Locate the cell with the specified text and output its (X, Y) center coordinate. 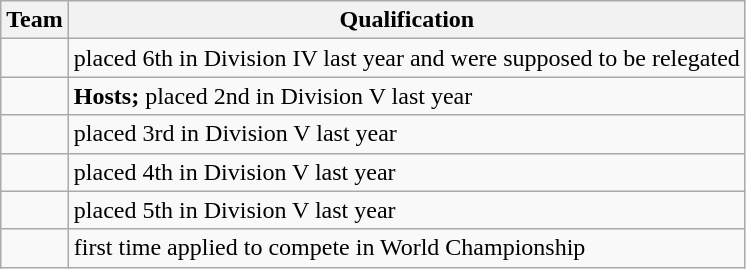
placed 4th in Division V last year (406, 172)
first time applied to compete in World Championship (406, 248)
Qualification (406, 20)
placed 5th in Division V last year (406, 210)
placed 3rd in Division V last year (406, 134)
Hosts; placed 2nd in Division V last year (406, 96)
Team (35, 20)
placed 6th in Division IV last year and were supposed to be relegated (406, 58)
